Output the [X, Y] coordinate of the center of the cell containing the given text.  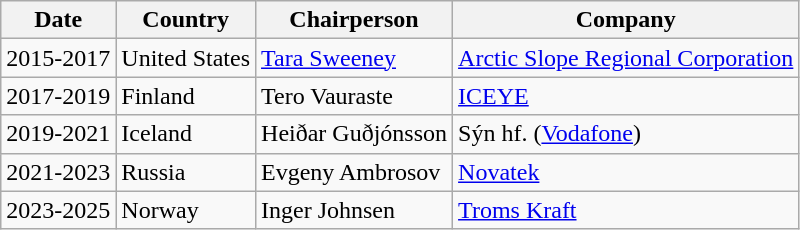
2023-2025 [58, 210]
ICEYE [626, 96]
Company [626, 20]
Tara Sweeney [354, 58]
Inger Johnsen [354, 210]
Evgeny Ambrosov [354, 172]
United States [186, 58]
Arctic Slope Regional Corporation [626, 58]
2015-2017 [58, 58]
Date [58, 20]
Russia [186, 172]
Heiðar Guðjónsson [354, 134]
Country [186, 20]
Sýn hf. (Vodafone) [626, 134]
2017-2019 [58, 96]
Tero Vauraste [354, 96]
Novatek [626, 172]
Troms Kraft [626, 210]
Chairperson [354, 20]
2019-2021 [58, 134]
Iceland [186, 134]
Norway [186, 210]
2021-2023 [58, 172]
Finland [186, 96]
